Return the (X, Y) coordinate for the center point of the cell that contains the specified text.  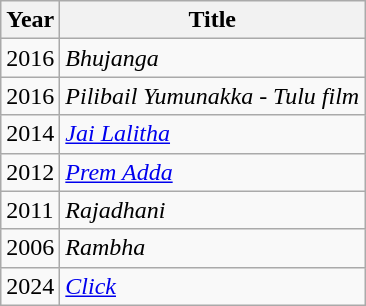
2014 (30, 134)
Rajadhani (212, 210)
2012 (30, 172)
Jai Lalitha (212, 134)
Title (212, 20)
Click (212, 286)
Pilibail Yumunakka - Tulu film (212, 96)
2006 (30, 248)
Prem Adda (212, 172)
Year (30, 20)
2011 (30, 210)
2024 (30, 286)
Rambha (212, 248)
Bhujanga (212, 58)
